Return (X, Y) of the center of cell containing provided text 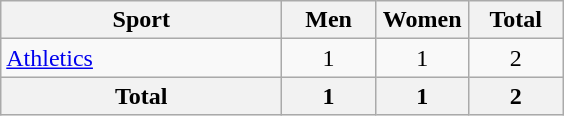
Women (422, 20)
Athletics (142, 58)
Men (329, 20)
Sport (142, 20)
